Return the [X, Y] coordinate for the center point of the cell that contains the specified text.  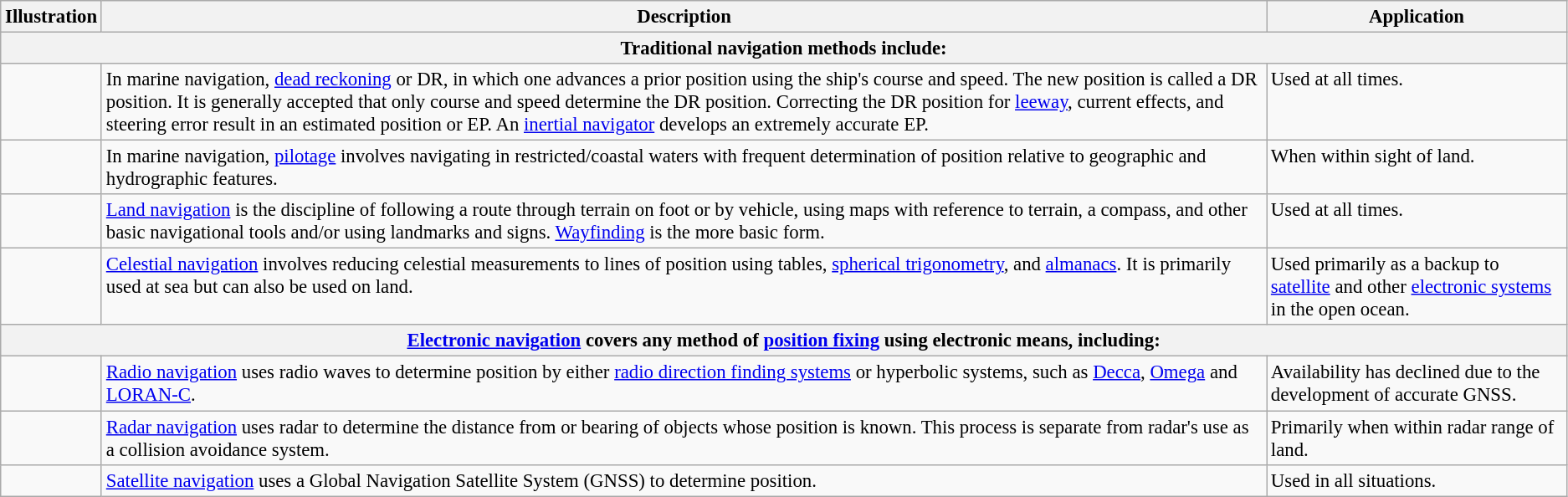
When within sight of land. [1417, 167]
Description [684, 17]
Illustration [52, 17]
Satellite navigation uses a Global Navigation Satellite System (GNSS) to determine position. [684, 480]
Used in all situations. [1417, 480]
Traditional navigation methods include: [784, 49]
Availability has declined due to the development of accurate GNSS. [1417, 383]
Primarily when within radar range of land. [1417, 438]
Application [1417, 17]
Electronic navigation covers any method of position fixing using electronic means, including: [784, 341]
Used primarily as a backup to satellite and other electronic systems in the open ocean. [1417, 287]
